Extract the [X, Y] coordinate from the center of the cell holding the provided text.  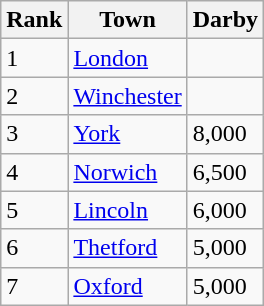
Norwich [128, 172]
Rank [34, 20]
Darby [225, 20]
5 [34, 210]
4 [34, 172]
Lincoln [128, 210]
6,000 [225, 210]
York [128, 134]
6,500 [225, 172]
Winchester [128, 96]
1 [34, 58]
6 [34, 248]
7 [34, 286]
Thetford [128, 248]
Oxford [128, 286]
London [128, 58]
3 [34, 134]
Town [128, 20]
8,000 [225, 134]
2 [34, 96]
